Extract the [X, Y] coordinate from the center of the cell holding the provided text.  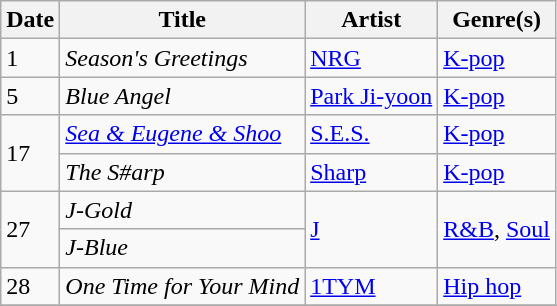
Season's Greetings [182, 58]
Hip hop [497, 286]
S.E.S. [372, 134]
Genre(s) [497, 20]
27 [30, 229]
The S#arp [182, 172]
J-Gold [182, 210]
Sea & Eugene & Shoo [182, 134]
NRG [372, 58]
28 [30, 286]
1 [30, 58]
Title [182, 20]
Sharp [372, 172]
17 [30, 153]
J-Blue [182, 248]
Blue Angel [182, 96]
1TYM [372, 286]
One Time for Your Mind [182, 286]
Park Ji-yoon [372, 96]
Artist [372, 20]
J [372, 229]
5 [30, 96]
Date [30, 20]
R&B, Soul [497, 229]
